Return the [X, Y] coordinate for the center point of the cell that contains the specified text.  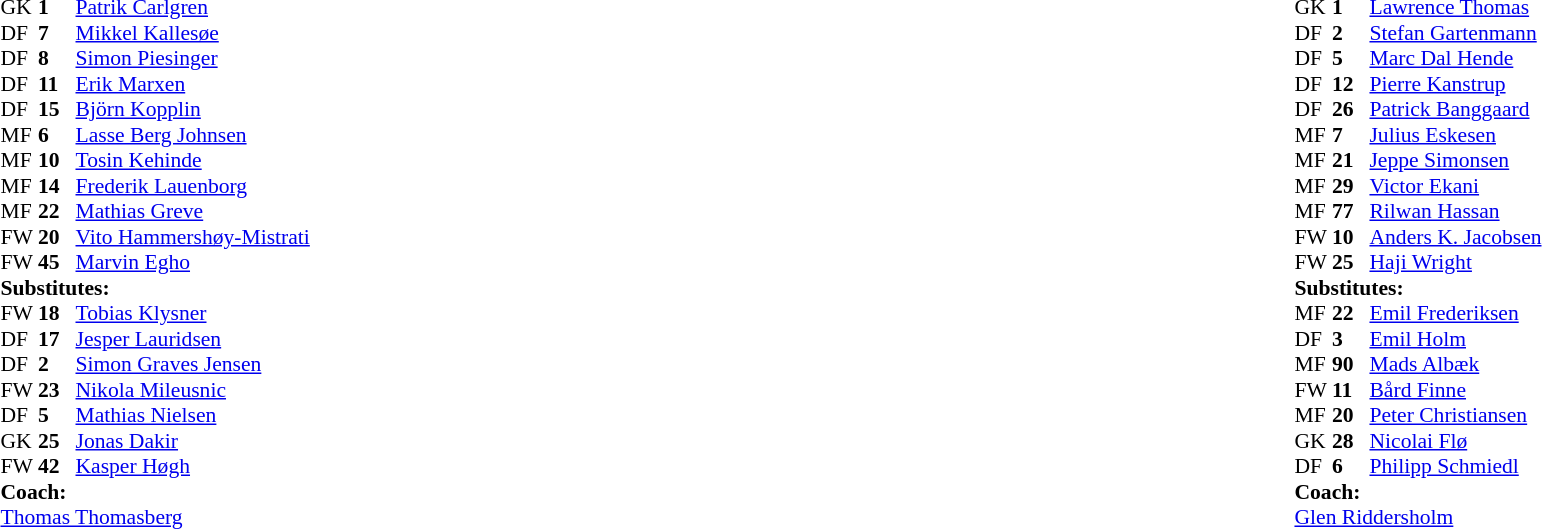
42 [57, 467]
17 [57, 339]
Simon Piesinger [193, 59]
12 [1351, 84]
Mads Albæk [1455, 365]
23 [57, 390]
Jeppe Simonsen [1455, 161]
Nicolai Flø [1455, 441]
Tobias Klysner [193, 313]
Mathias Nielsen [193, 415]
Jonas Dakir [193, 441]
Jesper Lauridsen [193, 339]
Victor Ekani [1455, 186]
15 [57, 109]
Julius Eskesen [1455, 135]
Frederik Lauenborg [193, 186]
Björn Kopplin [193, 109]
45 [57, 263]
Peter Christiansen [1455, 415]
Patrick Banggaard [1455, 109]
Tosin Kehinde [193, 161]
Marc Dal Hende [1455, 59]
Kasper Høgh [193, 467]
14 [57, 186]
Mikkel Kallesøe [193, 33]
Lasse Berg Johnsen [193, 135]
90 [1351, 365]
Emil Frederiksen [1455, 313]
29 [1351, 186]
Emil Holm [1455, 339]
26 [1351, 109]
8 [57, 59]
Marvin Egho [193, 263]
Anders K. Jacobsen [1455, 237]
21 [1351, 161]
3 [1351, 339]
28 [1351, 441]
Stefan Gartenmann [1455, 33]
Nikola Mileusnic [193, 390]
77 [1351, 211]
Mathias Greve [193, 211]
Pierre Kanstrup [1455, 84]
18 [57, 313]
Erik Marxen [193, 84]
Philipp Schmiedl [1455, 467]
Vito Hammershøy-Mistrati [193, 237]
Bård Finne [1455, 390]
Haji Wright [1455, 263]
Rilwan Hassan [1455, 211]
Simon Graves Jensen [193, 365]
